Output the [x, y] coordinate of the center of the cell containing the given text.  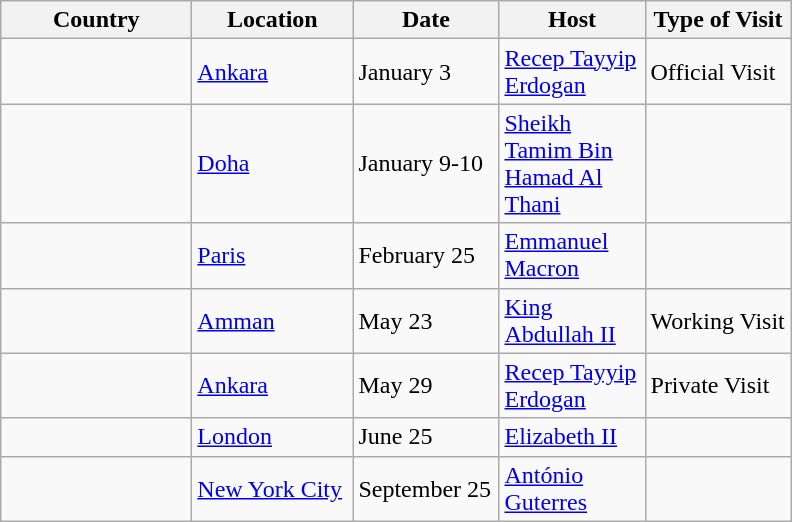
Sheikh Tamim Bin Hamad Al Thani [572, 164]
Paris [272, 256]
Private Visit [718, 386]
King Abdullah II [572, 320]
Date [426, 20]
Emmanuel Macron [572, 256]
Location [272, 20]
May 23 [426, 320]
February 25 [426, 256]
New York City [272, 488]
Amman [272, 320]
António Guterres [572, 488]
January 3 [426, 72]
Official Visit [718, 72]
Working Visit [718, 320]
September 25 [426, 488]
Elizabeth II [572, 437]
Country [96, 20]
London [272, 437]
Host [572, 20]
June 25 [426, 437]
Doha [272, 164]
Type of Visit [718, 20]
May 29 [426, 386]
January 9-10 [426, 164]
